Return the (X, Y) coordinate for the center point of the cell that contains the specified text.  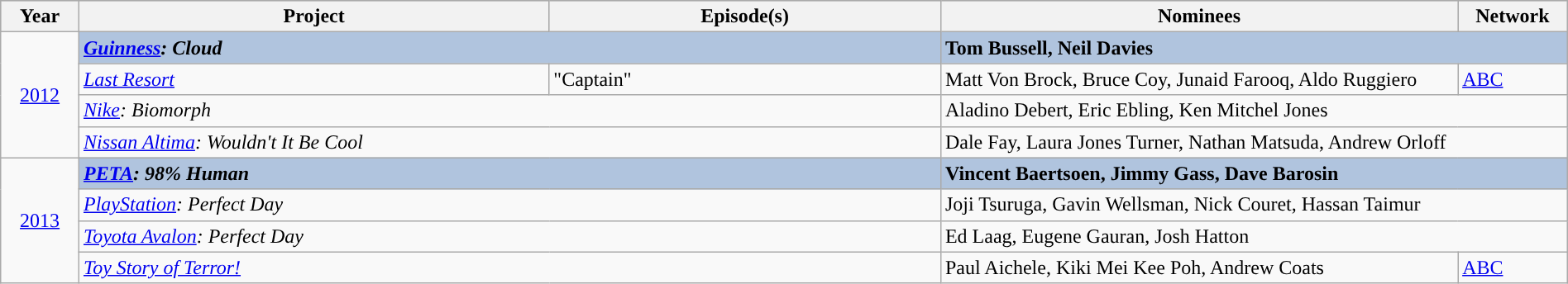
Year (40, 17)
Episode(s) (745, 17)
Guinness: Cloud (509, 48)
Aladino Debert, Eric Ebling, Ken Mitchel Jones (1254, 111)
Dale Fay, Laura Jones Turner, Nathan Matsuda, Andrew Orloff (1254, 142)
Tom Bussell, Neil Davies (1254, 48)
Nike: Biomorph (509, 111)
Matt Von Brock, Bruce Coy, Junaid Farooq, Aldo Ruggiero (1199, 79)
PETA: 98% Human (509, 173)
Last Resort (313, 79)
Network (1513, 17)
Paul Aichele, Kiki Mei Kee Poh, Andrew Coats (1199, 267)
2013 (40, 220)
Project (313, 17)
2012 (40, 95)
Joji Tsuruga, Gavin Wellsman, Nick Couret, Hassan Taimur (1254, 205)
Ed Laag, Eugene Gauran, Josh Hatton (1254, 236)
Vincent Baertsoen, Jimmy Gass, Dave Barosin (1254, 173)
Toyota Avalon: Perfect Day (509, 236)
PlayStation: Perfect Day (509, 205)
Nominees (1199, 17)
Toy Story of Terror! (509, 267)
Nissan Altima: Wouldn't It Be Cool (509, 142)
"Captain" (745, 79)
